Provide the [x, y] coordinate of the cell's center where the given text is located.  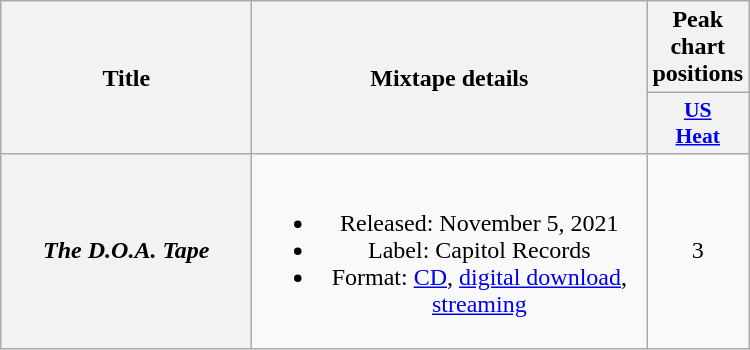
USHeat [698, 124]
Released: November 5, 2021Label: Capitol RecordsFormat: CD, digital download, streaming [450, 251]
Peak chart positions [698, 47]
Mixtape details [450, 78]
The D.O.A. Tape [126, 251]
Title [126, 78]
3 [698, 251]
